Output the [x, y] coordinate of the center of the cell containing the given text.  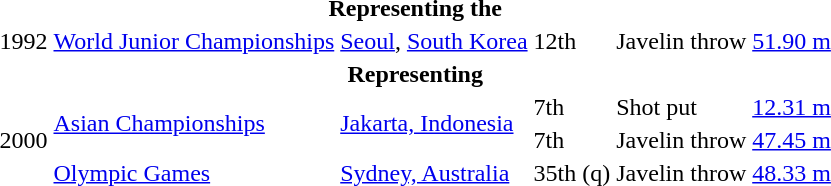
Shot put [682, 107]
Jakarta, Indonesia [434, 124]
12th [572, 41]
Seoul, South Korea [434, 41]
World Junior Championships [194, 41]
Asian Championships [194, 124]
